Find where the given text appears and provide that cell's center as [x, y] coordinate. 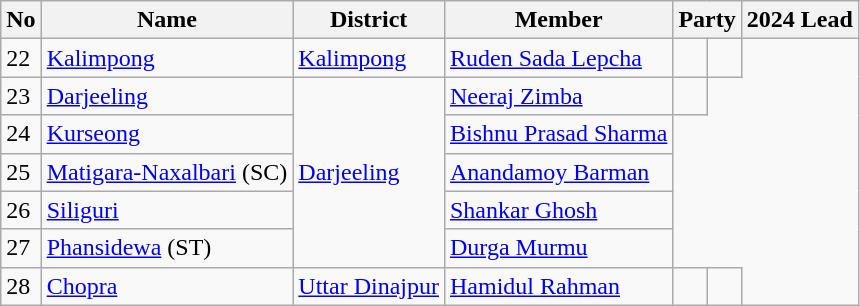
Kurseong [167, 134]
Bishnu Prasad Sharma [558, 134]
Hamidul Rahman [558, 286]
Phansidewa (ST) [167, 248]
Uttar Dinajpur [369, 286]
Durga Murmu [558, 248]
Ruden Sada Lepcha [558, 58]
Party [707, 20]
28 [21, 286]
22 [21, 58]
District [369, 20]
24 [21, 134]
Shankar Ghosh [558, 210]
26 [21, 210]
27 [21, 248]
25 [21, 172]
23 [21, 96]
Chopra [167, 286]
Member [558, 20]
Matigara-Naxalbari (SC) [167, 172]
2024 Lead [800, 20]
No [21, 20]
Siliguri [167, 210]
Neeraj Zimba [558, 96]
Anandamoy Barman [558, 172]
Name [167, 20]
